Return the [x, y] coordinate for the center point of the cell that contains the specified text.  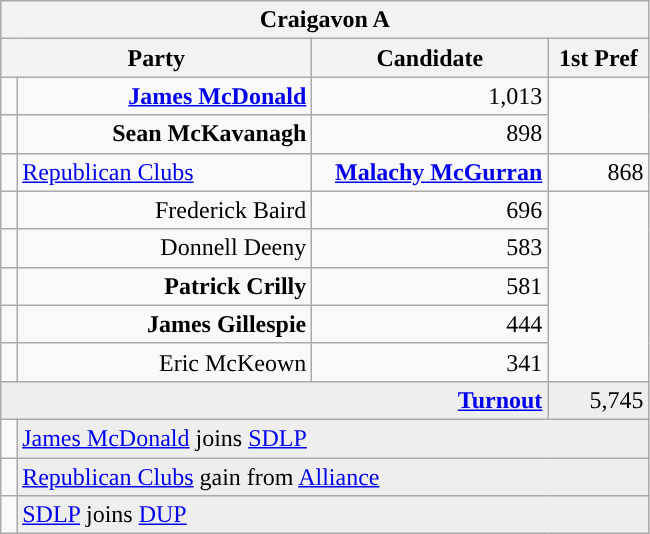
696 [430, 210]
Turnout [274, 400]
Donnell Deeny [164, 248]
Party [156, 58]
Frederick Baird [164, 210]
Republican Clubs gain from Alliance [333, 477]
583 [430, 248]
Candidate [430, 58]
SDLP joins DUP [333, 515]
5,745 [598, 400]
James Gillespie [164, 324]
Sean McKavanagh [164, 134]
Eric McKeown [164, 362]
444 [430, 324]
Craigavon A [325, 20]
868 [598, 172]
581 [430, 286]
Republican Clubs [164, 172]
898 [430, 134]
James McDonald [164, 96]
Patrick Crilly [164, 286]
341 [430, 362]
James McDonald joins SDLP [333, 438]
1,013 [430, 96]
Malachy McGurran [430, 172]
1st Pref [598, 58]
